Return the (x, y) coordinate for the center point of the cell that contains the specified text.  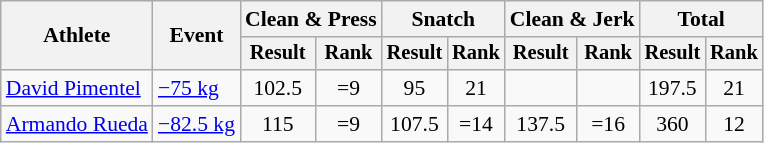
137.5 (541, 124)
−75 kg (196, 88)
−82.5 kg (196, 124)
David Pimentel (77, 88)
197.5 (673, 88)
Clean & Jerk (572, 19)
Clean & Press (311, 19)
Total (702, 19)
Athlete (77, 36)
107.5 (415, 124)
Event (196, 36)
360 (673, 124)
=14 (476, 124)
102.5 (278, 88)
115 (278, 124)
Snatch (444, 19)
=16 (608, 124)
12 (734, 124)
95 (415, 88)
Armando Rueda (77, 124)
